Identify which cell holds the provided text, then report its [X, Y] central coordinate. 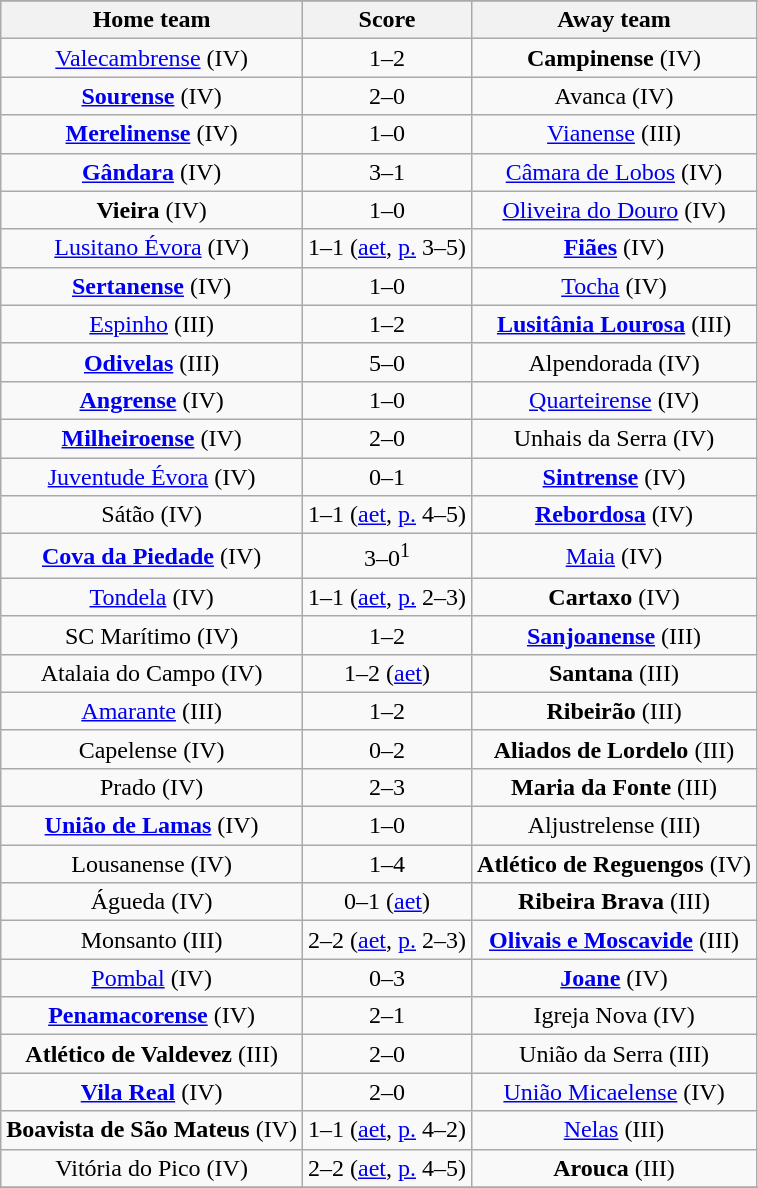
1–1 (aet, p. 4–5) [386, 515]
União de Lamas (IV) [152, 826]
Atlético de Valdevez (III) [152, 1054]
Sourense (IV) [152, 96]
Ribeira Brava (III) [614, 902]
Monsanto (III) [152, 940]
Rebordosa (IV) [614, 515]
Nelas (III) [614, 1130]
Cova da Piedade (IV) [152, 556]
Avanca (IV) [614, 96]
Câmara de Lobos (IV) [614, 172]
Aljustrelense (III) [614, 826]
Ribeirão (III) [614, 711]
Maria da Fonte (III) [614, 787]
Arouca (III) [614, 1168]
Aliados de Lordelo (III) [614, 749]
Penamacorense (IV) [152, 1016]
Campinense (IV) [614, 58]
Lusitano Évora (IV) [152, 248]
Home team [152, 20]
0–1 (aet) [386, 902]
Lusitânia Lourosa (III) [614, 324]
Vieira (IV) [152, 210]
1–1 (aet, p. 2–3) [386, 597]
Sintrense (IV) [614, 477]
Olivais e Moscavide (III) [614, 940]
Igreja Nova (IV) [614, 1016]
2–3 [386, 787]
Vianense (III) [614, 134]
Atalaia do Campo (IV) [152, 673]
Prado (IV) [152, 787]
0–1 [386, 477]
1–4 [386, 864]
Sertanense (IV) [152, 286]
Pombal (IV) [152, 978]
Tocha (IV) [614, 286]
Odivelas (III) [152, 362]
Capelense (IV) [152, 749]
Alpendorada (IV) [614, 362]
Amarante (III) [152, 711]
Away team [614, 20]
Cartaxo (IV) [614, 597]
Vitória do Pico (IV) [152, 1168]
Quarteirense (IV) [614, 400]
Maia (IV) [614, 556]
Águeda (IV) [152, 902]
1–1 (aet, p. 4–2) [386, 1130]
Juventude Évora (IV) [152, 477]
União Micaelense (IV) [614, 1092]
Tondela (IV) [152, 597]
Lousanense (IV) [152, 864]
1–1 (aet, p. 3–5) [386, 248]
0–3 [386, 978]
Atlético de Reguengos (IV) [614, 864]
2–2 (aet, p. 4–5) [386, 1168]
Sanjoanense (III) [614, 635]
2–1 [386, 1016]
Unhais da Serra (IV) [614, 438]
Boavista de São Mateus (IV) [152, 1130]
Merelinense (IV) [152, 134]
Joane (IV) [614, 978]
Fiães (IV) [614, 248]
Valecambrense (IV) [152, 58]
0–2 [386, 749]
Angrense (IV) [152, 400]
Santana (III) [614, 673]
Vila Real (IV) [152, 1092]
Milheiroense (IV) [152, 438]
SC Marítimo (IV) [152, 635]
Gândara (IV) [152, 172]
5–0 [386, 362]
Oliveira do Douro (IV) [614, 210]
2–2 (aet, p. 2–3) [386, 940]
1–2 (aet) [386, 673]
3–1 [386, 172]
Espinho (III) [152, 324]
Score [386, 20]
União da Serra (III) [614, 1054]
3–01 [386, 556]
Sátão (IV) [152, 515]
